Search for the cell housing the specified text and yield its (x, y) center coordinate. 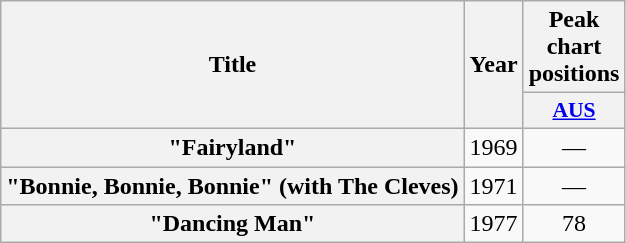
Peak chart positions (574, 47)
Title (232, 65)
1971 (494, 185)
1977 (494, 224)
"Dancing Man" (232, 224)
Year (494, 65)
78 (574, 224)
AUS (574, 111)
"Bonnie, Bonnie, Bonnie" (with The Cleves) (232, 185)
"Fairyland" (232, 147)
1969 (494, 147)
